Search for the cell housing the specified text and yield its (X, Y) center coordinate. 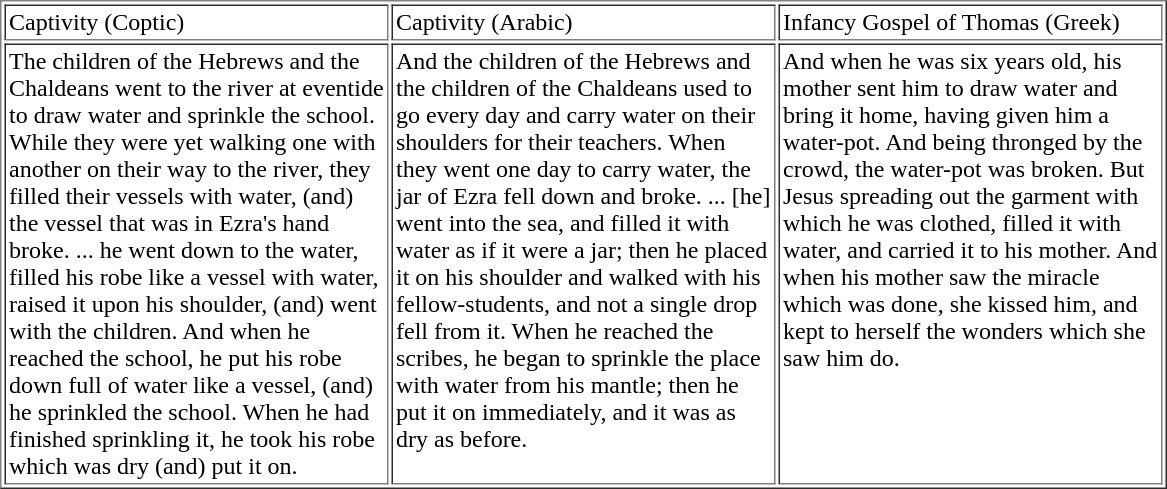
Captivity (Coptic) (196, 22)
Infancy Gospel of Thomas (Greek) (970, 22)
Captivity (Arabic) (584, 22)
